Search for the cell housing the specified text and yield its [X, Y] center coordinate. 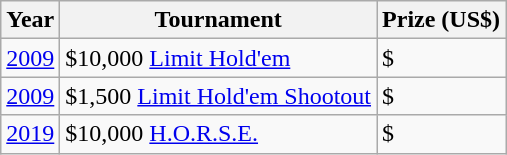
Tournament [218, 20]
$1,500 Limit Hold'em Shootout [218, 96]
Year [30, 20]
2019 [30, 134]
Prize (US$) [442, 20]
$10,000 H.O.R.S.E. [218, 134]
$10,000 Limit Hold'em [218, 58]
